Capture the cell that displays the provided text and extract its (x, y) central coordinate. 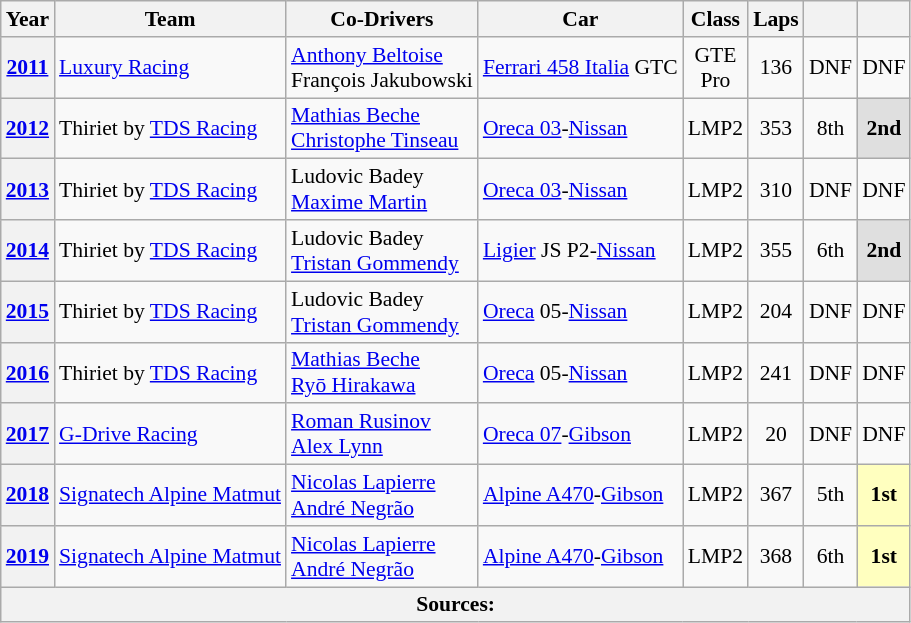
2012 (28, 128)
2016 (28, 372)
Ludovic Badey Maxime Martin (382, 190)
355 (776, 250)
20 (776, 434)
204 (776, 312)
353 (776, 128)
367 (776, 496)
Mathias Beche Ryō Hirakawa (382, 372)
Roman Rusinov Alex Lynn (382, 434)
G-Drive Racing (170, 434)
Car (580, 19)
Year (28, 19)
8th (830, 128)
Ligier JS P2-Nissan (580, 250)
2011 (28, 68)
GTEPro (716, 68)
Class (716, 19)
2015 (28, 312)
Mathias Beche Christophe Tinseau (382, 128)
Anthony Beltoise François Jakubowski (382, 68)
Sources: (456, 605)
2013 (28, 190)
2017 (28, 434)
Team (170, 19)
Luxury Racing (170, 68)
2018 (28, 496)
368 (776, 556)
310 (776, 190)
5th (830, 496)
241 (776, 372)
Oreca 07-Gibson (580, 434)
2019 (28, 556)
136 (776, 68)
Laps (776, 19)
Ferrari 458 Italia GTC (580, 68)
Co-Drivers (382, 19)
2014 (28, 250)
